Locate the cell with the specified text and output its [X, Y] center coordinate. 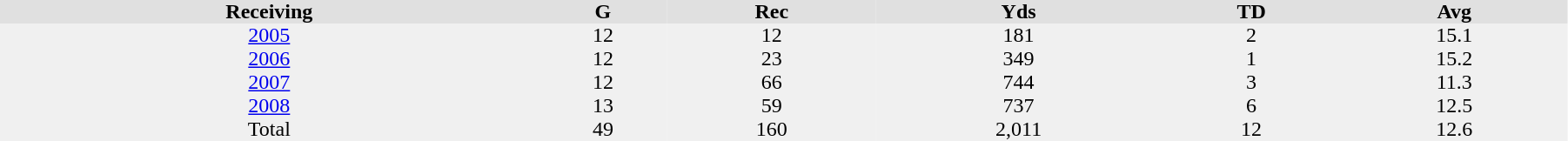
2005 [270, 35]
Rec [771, 12]
737 [1018, 106]
12.6 [1454, 129]
160 [771, 129]
181 [1018, 35]
13 [603, 106]
12.5 [1454, 106]
744 [1018, 82]
Yds [1018, 12]
349 [1018, 59]
1 [1251, 59]
2007 [270, 82]
2,011 [1018, 129]
3 [1251, 82]
Avg [1454, 12]
59 [771, 106]
2006 [270, 59]
23 [771, 59]
11.3 [1454, 82]
G [603, 12]
Receiving [270, 12]
Total [270, 129]
66 [771, 82]
2008 [270, 106]
15.2 [1454, 59]
6 [1251, 106]
49 [603, 129]
TD [1251, 12]
2 [1251, 35]
15.1 [1454, 35]
